Search for the cell housing the specified text and yield its (x, y) center coordinate. 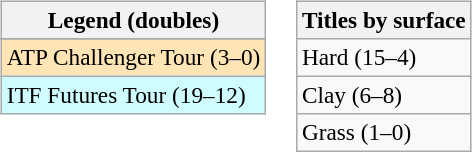
Hard (15–4) (384, 57)
Grass (1–0) (384, 133)
ATP Challenger Tour (3–0) (133, 57)
ITF Futures Tour (19–12) (133, 95)
Legend (doubles) (133, 20)
Clay (6–8) (384, 95)
Titles by surface (384, 20)
